Extract the [X, Y] coordinate from the center of the cell holding the provided text.  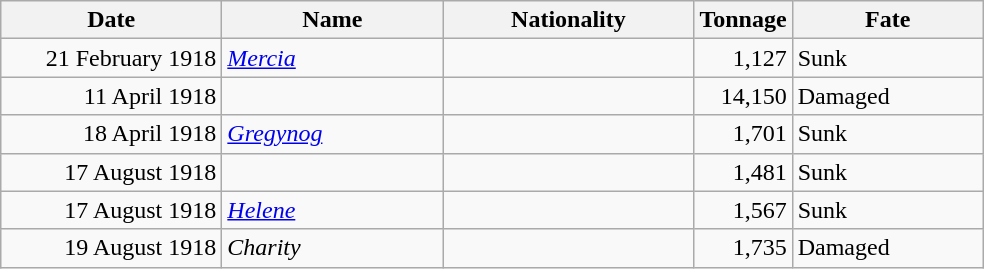
1,481 [743, 172]
14,150 [743, 96]
11 April 1918 [112, 96]
Name [332, 20]
1,567 [743, 210]
21 February 1918 [112, 58]
Gregynog [332, 134]
Mercia [332, 58]
Helene [332, 210]
1,127 [743, 58]
Date [112, 20]
19 August 1918 [112, 248]
Tonnage [743, 20]
Charity [332, 248]
1,701 [743, 134]
18 April 1918 [112, 134]
1,735 [743, 248]
Nationality [568, 20]
Fate [888, 20]
